Locate the cell with the specified text and output its [X, Y] center coordinate. 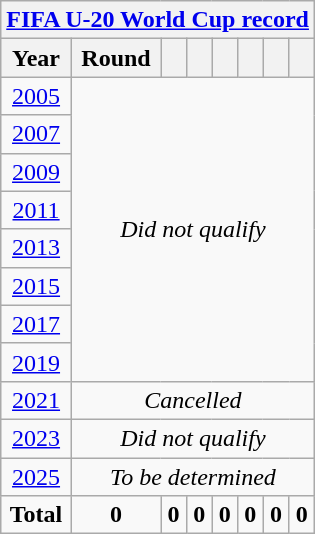
To be determined [192, 477]
2015 [36, 286]
2025 [36, 477]
2017 [36, 324]
2009 [36, 172]
Round [116, 58]
2011 [36, 210]
2005 [36, 96]
Year [36, 58]
Total [36, 515]
2023 [36, 438]
Cancelled [192, 400]
2021 [36, 400]
2019 [36, 362]
2013 [36, 248]
2007 [36, 134]
FIFA U-20 World Cup record [158, 20]
